Find where the given text appears and provide that cell's center as (x, y) coordinate. 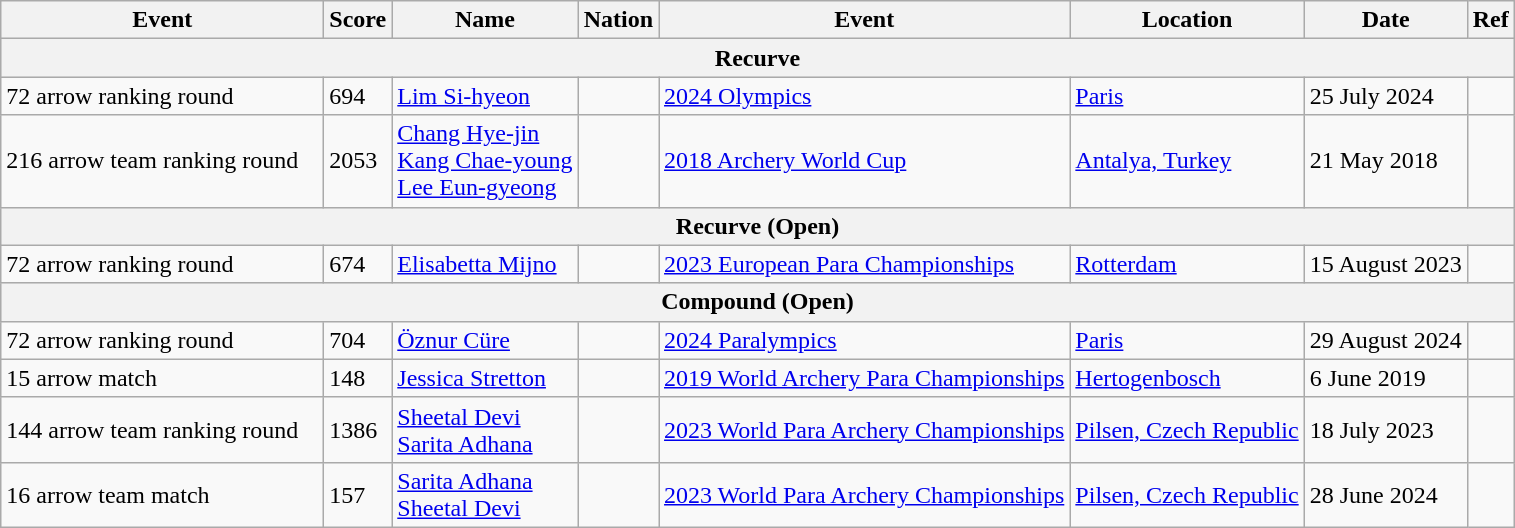
694 (358, 96)
Chang Hye-jinKang Chae-youngLee Eun-gyeong (485, 161)
Sheetal DeviSarita Adhana (485, 430)
Hertogenbosch (1187, 378)
Elisabetta Mijno (485, 264)
Lim Si-hyeon (485, 96)
15 arrow match (162, 378)
25 July 2024 (1386, 96)
Öznur Cüre (485, 340)
Ref (1490, 20)
1386 (358, 430)
Recurve (758, 58)
2024 Olympics (864, 96)
2023 European Para Championships (864, 264)
16 arrow team match (162, 494)
144 arrow team ranking round (162, 430)
Location (1187, 20)
Sarita AdhanaSheetal Devi (485, 494)
6 June 2019 (1386, 378)
2019 World Archery Para Championships (864, 378)
Score (358, 20)
Recurve (Open) (758, 226)
674 (358, 264)
Date (1386, 20)
704 (358, 340)
15 August 2023 (1386, 264)
Compound (Open) (758, 302)
2018 Archery World Cup (864, 161)
21 May 2018 (1386, 161)
2024 Paralympics (864, 340)
148 (358, 378)
Antalya, Turkey (1187, 161)
Nation (618, 20)
Name (485, 20)
2053 (358, 161)
Jessica Stretton (485, 378)
157 (358, 494)
18 July 2023 (1386, 430)
28 June 2024 (1386, 494)
29 August 2024 (1386, 340)
Rotterdam (1187, 264)
216 arrow team ranking round (162, 161)
